Find where the given text appears and provide that cell's center as [X, Y] coordinate. 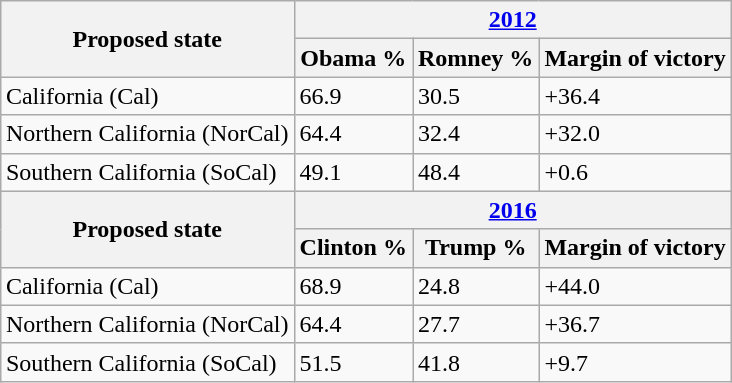
Clinton % [353, 248]
+44.0 [635, 286]
27.7 [475, 324]
68.9 [353, 286]
+0.6 [635, 172]
32.4 [475, 134]
48.4 [475, 172]
2012 [512, 20]
Romney % [475, 58]
+9.7 [635, 362]
41.8 [475, 362]
Obama % [353, 58]
2016 [512, 210]
66.9 [353, 96]
+36.7 [635, 324]
Trump % [475, 248]
+36.4 [635, 96]
51.5 [353, 362]
49.1 [353, 172]
24.8 [475, 286]
+32.0 [635, 134]
30.5 [475, 96]
